Detect which cell encompasses the target text, then output its [X, Y] center coordinate. 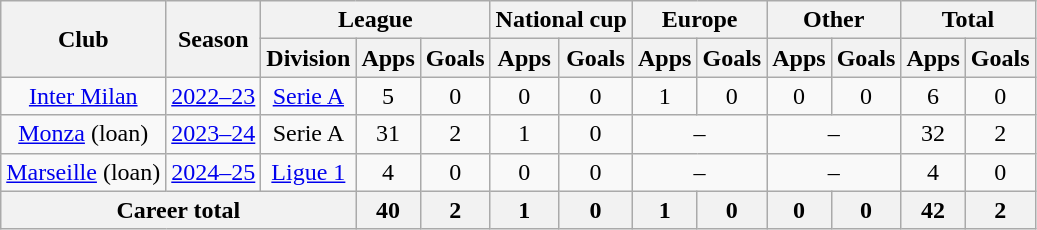
Monza (loan) [84, 134]
National cup [561, 20]
Club [84, 39]
Total [968, 20]
42 [933, 210]
League [376, 20]
2023–24 [214, 134]
2022–23 [214, 96]
31 [388, 134]
5 [388, 96]
2024–25 [214, 172]
Marseille (loan) [84, 172]
Division [308, 58]
Career total [178, 210]
40 [388, 210]
Other [834, 20]
6 [933, 96]
32 [933, 134]
Inter Milan [84, 96]
Europe [700, 20]
Season [214, 39]
Ligue 1 [308, 172]
